Pinpoint the cell where the given text exists, returning its [X, Y] midpoint coordinate. 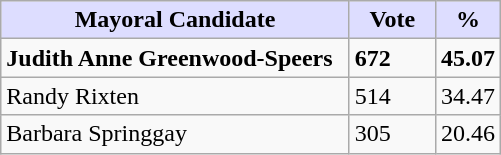
672 [392, 58]
514 [392, 96]
Randy Rixten [176, 96]
Barbara Springgay [176, 134]
34.47 [468, 96]
% [468, 20]
Mayoral Candidate [176, 20]
20.46 [468, 134]
305 [392, 134]
45.07 [468, 58]
Judith Anne Greenwood-Speers [176, 58]
Vote [392, 20]
